Capture the cell that displays the provided text and extract its (X, Y) central coordinate. 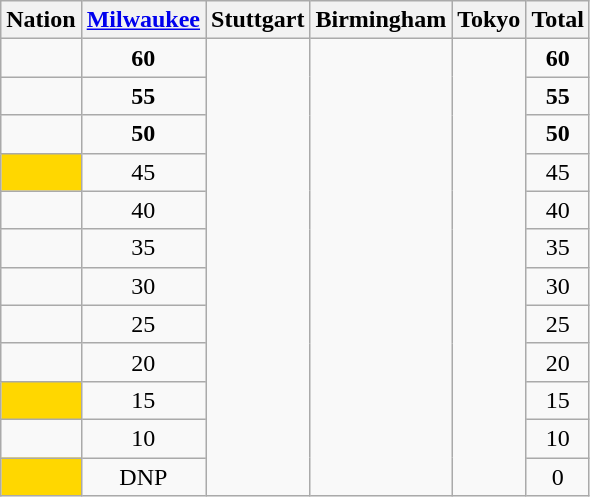
0 (558, 477)
Total (558, 20)
Tokyo (489, 20)
Stuttgart (258, 20)
Milwaukee (143, 20)
Birmingham (381, 20)
Nation (41, 20)
DNP (143, 477)
